From the cell containing the given text, extract its center point as [X, Y] coordinate. 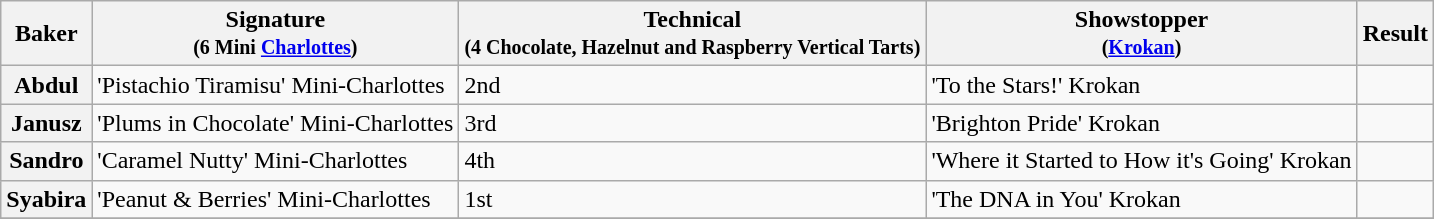
'Caramel Nutty' Mini-Charlottes [276, 161]
'Peanut & Berries' Mini-Charlottes [276, 199]
4th [692, 161]
Janusz [46, 123]
'Pistachio Tiramisu' Mini-Charlottes [276, 85]
Abdul [46, 85]
Sandro [46, 161]
'Plums in Chocolate' Mini-Charlottes [276, 123]
Syabira [46, 199]
Showstopper (Krokan) [1142, 34]
Baker [46, 34]
'Where it Started to How it's Going' Krokan [1142, 161]
'To the Stars!' Krokan [1142, 85]
Signature (6 Mini Charlottes) [276, 34]
Technical (4 Chocolate, Hazelnut and Raspberry Vertical Tarts) [692, 34]
Result [1395, 34]
'Brighton Pride' Krokan [1142, 123]
2nd [692, 85]
'The DNA in You' Krokan [1142, 199]
3rd [692, 123]
1st [692, 199]
